Return [x, y] of the center of cell containing provided text 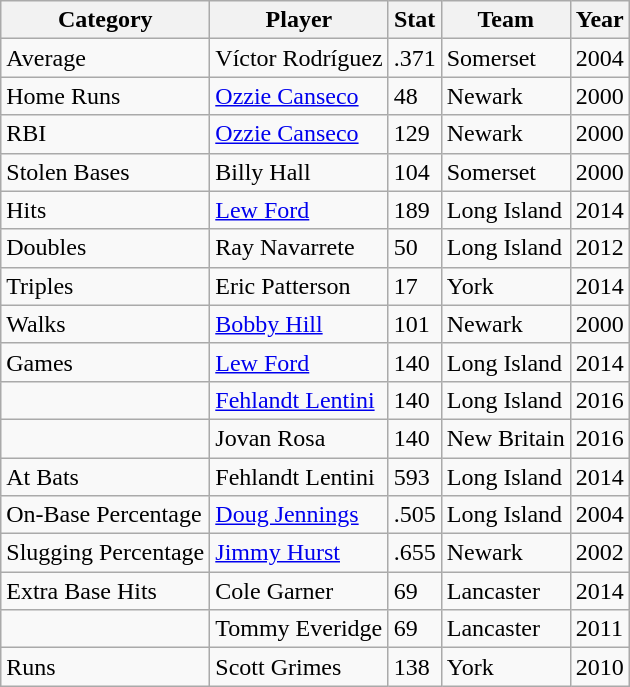
Player [299, 20]
Tommy Everidge [299, 629]
Billy Hall [299, 172]
Doug Jennings [299, 515]
189 [414, 210]
At Bats [106, 477]
.655 [414, 553]
Team [506, 20]
Stolen Bases [106, 172]
Víctor Rodríguez [299, 58]
Runs [106, 667]
2002 [600, 553]
New Britain [506, 438]
RBI [106, 134]
Games [106, 362]
On-Base Percentage [106, 515]
Jovan Rosa [299, 438]
Year [600, 20]
Jimmy Hurst [299, 553]
Home Runs [106, 96]
2010 [600, 667]
Doubles [106, 248]
Category [106, 20]
Extra Base Hits [106, 591]
138 [414, 667]
Scott Grimes [299, 667]
Bobby Hill [299, 324]
Eric Patterson [299, 286]
2011 [600, 629]
Hits [106, 210]
17 [414, 286]
Slugging Percentage [106, 553]
Average [106, 58]
Stat [414, 20]
101 [414, 324]
593 [414, 477]
2012 [600, 248]
.505 [414, 515]
Cole Garner [299, 591]
Walks [106, 324]
104 [414, 172]
.371 [414, 58]
Triples [106, 286]
48 [414, 96]
50 [414, 248]
129 [414, 134]
Ray Navarrete [299, 248]
